Scan for the cell matching the given text and deliver its [X, Y] coordinate at center. 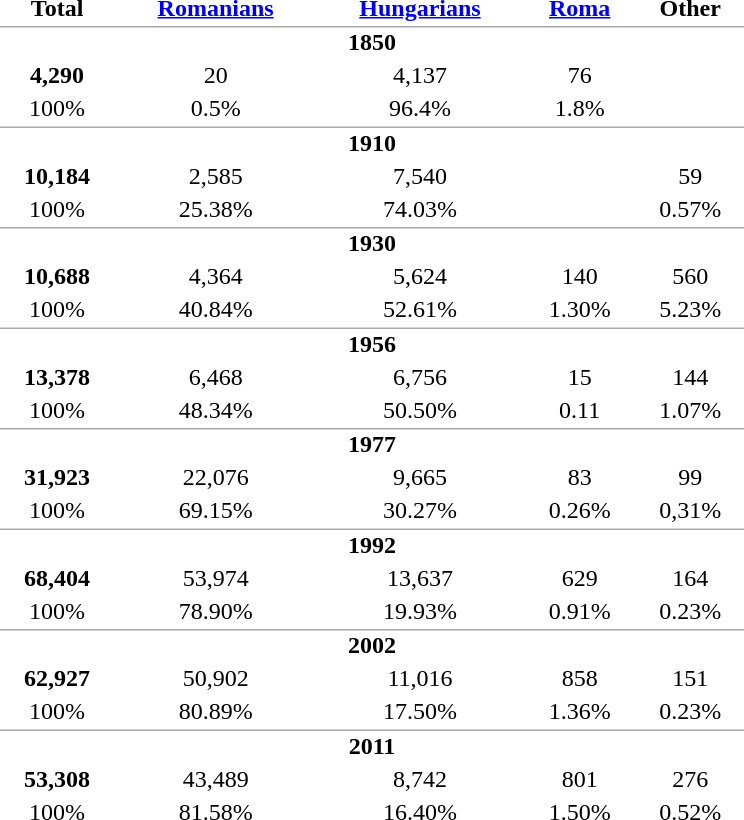
144 [690, 377]
78.90% [216, 611]
9,665 [420, 477]
0.5% [216, 109]
858 [580, 679]
17.50% [420, 711]
50,902 [216, 679]
10,688 [57, 277]
20 [216, 75]
69.15% [216, 511]
4,137 [420, 75]
83 [580, 477]
629 [580, 578]
31,923 [57, 477]
74.03% [420, 209]
59 [690, 176]
1956 [372, 344]
1850 [372, 42]
1.07% [690, 410]
13,378 [57, 377]
25.38% [216, 209]
1.30% [580, 309]
5,624 [420, 277]
96.4% [420, 109]
151 [690, 679]
22,076 [216, 477]
0.57% [690, 209]
1910 [372, 142]
1.8% [580, 109]
13,637 [420, 578]
50.50% [420, 410]
1977 [372, 444]
2002 [372, 645]
53,974 [216, 578]
0,31% [690, 511]
40.84% [216, 309]
1992 [372, 544]
2,585 [216, 176]
62,927 [57, 679]
4,364 [216, 277]
11,016 [420, 679]
0.11 [580, 410]
10,184 [57, 176]
6,756 [420, 377]
48.34% [216, 410]
76 [580, 75]
8,742 [420, 779]
164 [690, 578]
5.23% [690, 309]
68,404 [57, 578]
52.61% [420, 309]
4,290 [57, 75]
2011 [372, 746]
43,489 [216, 779]
30.27% [420, 511]
99 [690, 477]
1.36% [580, 711]
801 [580, 779]
19.93% [420, 611]
6,468 [216, 377]
15 [580, 377]
7,540 [420, 176]
276 [690, 779]
1930 [372, 243]
53,308 [57, 779]
560 [690, 277]
80.89% [216, 711]
140 [580, 277]
0.26% [580, 511]
0.91% [580, 611]
